For the text-containing cell, return its midpoint in (X, Y) coordinate format. 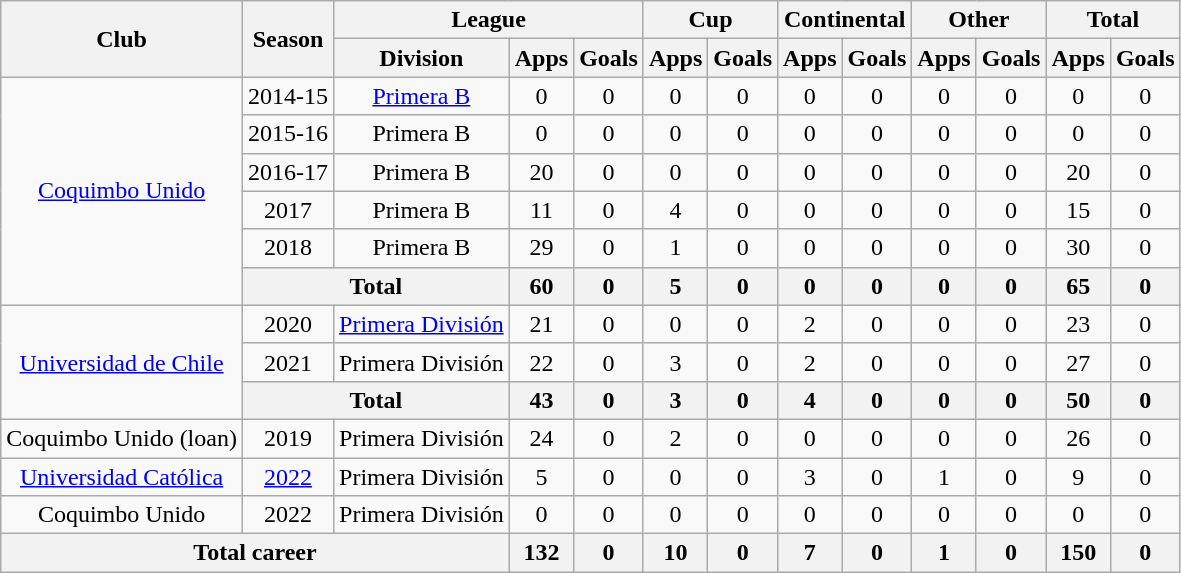
2015-16 (288, 134)
60 (541, 286)
23 (1078, 324)
Universidad Católica (122, 477)
2016-17 (288, 172)
22 (541, 362)
League (489, 20)
7 (810, 553)
11 (541, 210)
2017 (288, 210)
10 (675, 553)
Club (122, 39)
2021 (288, 362)
9 (1078, 477)
50 (1078, 400)
2014-15 (288, 96)
Other (979, 20)
Total career (255, 553)
132 (541, 553)
Universidad de Chile (122, 362)
150 (1078, 553)
27 (1078, 362)
Coquimbo Unido (loan) (122, 438)
15 (1078, 210)
Division (422, 58)
65 (1078, 286)
29 (541, 248)
24 (541, 438)
Continental (845, 20)
2020 (288, 324)
Season (288, 39)
30 (1078, 248)
43 (541, 400)
Cup (710, 20)
2018 (288, 248)
21 (541, 324)
2019 (288, 438)
26 (1078, 438)
